Scan for the cell matching the given text and deliver its [x, y] coordinate at center. 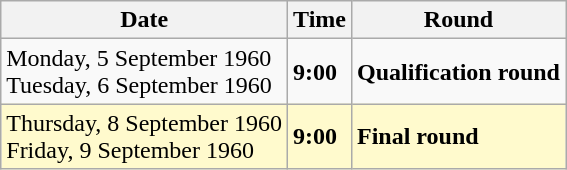
Time [320, 20]
Qualification round [458, 72]
Date [144, 20]
Round [458, 20]
Final round [458, 136]
Monday, 5 September 1960Tuesday, 6 September 1960 [144, 72]
Thursday, 8 September 1960Friday, 9 September 1960 [144, 136]
